Output the [x, y] coordinate of the center of the cell containing the given text.  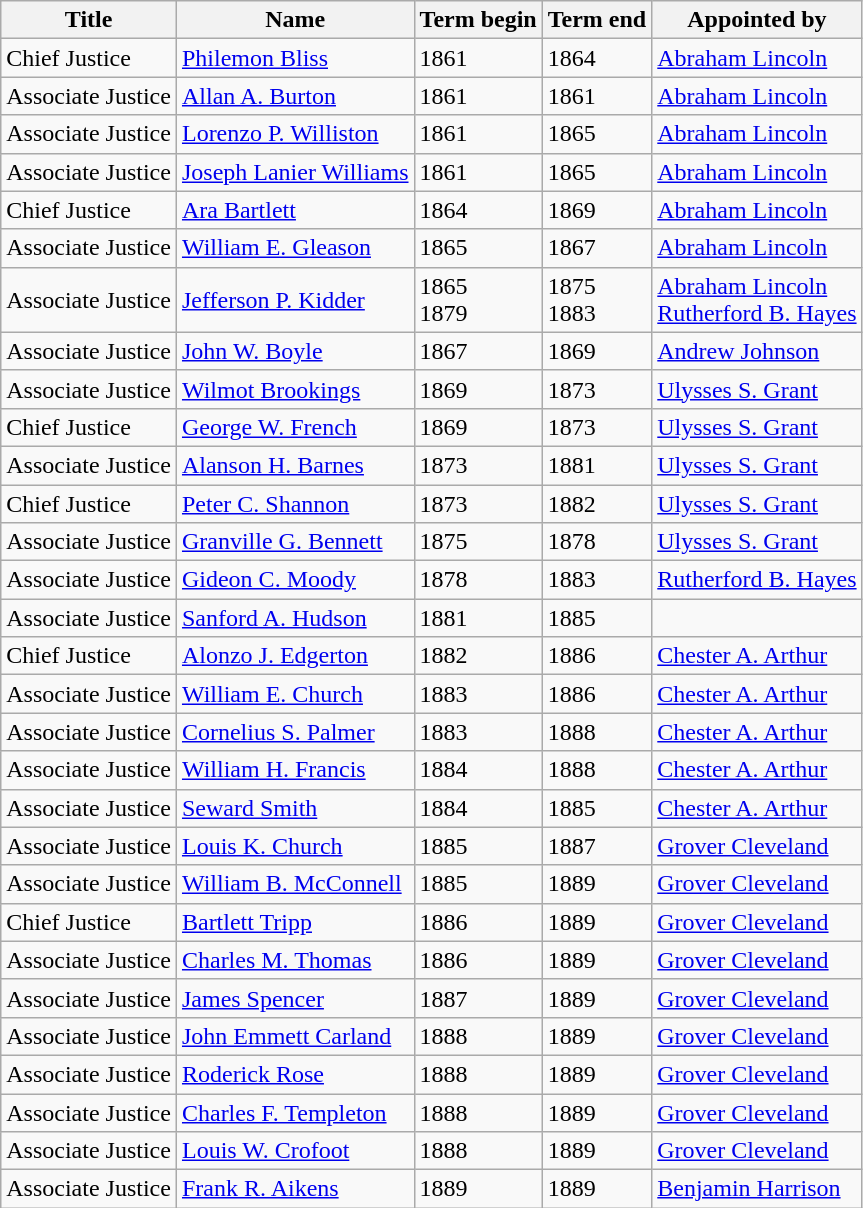
Gideon C. Moody [295, 580]
Louis W. Crofoot [295, 1151]
Cornelius S. Palmer [295, 732]
Peter C. Shannon [295, 503]
Frank R. Aikens [295, 1189]
Alanson H. Barnes [295, 465]
William E. Gleason [295, 248]
George W. French [295, 427]
18751883 [597, 300]
Charles M. Thomas [295, 960]
Term end [597, 20]
1875 [478, 542]
Seward Smith [295, 808]
Alonzo J. Edgerton [295, 656]
Lorenzo P. Williston [295, 134]
Jefferson P. Kidder [295, 300]
Abraham LincolnRutherford B. Hayes [757, 300]
Granville G. Bennett [295, 542]
18651879 [478, 300]
Rutherford B. Hayes [757, 580]
John W. Boyle [295, 351]
Appointed by [757, 20]
Joseph Lanier Williams [295, 172]
Sanford A. Hudson [295, 618]
Allan A. Burton [295, 96]
William B. McConnell [295, 884]
Charles F. Templeton [295, 1113]
Ara Bartlett [295, 210]
James Spencer [295, 998]
John Emmett Carland [295, 1036]
Louis K. Church [295, 846]
Term begin [478, 20]
Name [295, 20]
William E. Church [295, 694]
Andrew Johnson [757, 351]
William H. Francis [295, 770]
Roderick Rose [295, 1074]
Philemon Bliss [295, 58]
Wilmot Brookings [295, 389]
Benjamin Harrison [757, 1189]
Title [89, 20]
Bartlett Tripp [295, 922]
